Identify which cell holds the provided text, then report its [x, y] central coordinate. 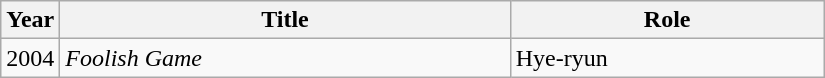
Hye-ryun [667, 58]
Title [285, 20]
Year [30, 20]
Foolish Game [285, 58]
2004 [30, 58]
Role [667, 20]
